Find where the given text appears and provide that cell's center as [x, y] coordinate. 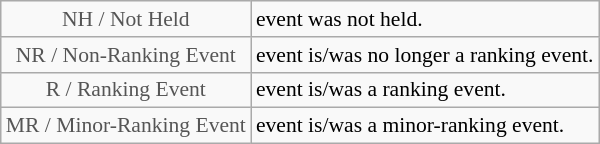
event is/was no longer a ranking event. [425, 55]
event was not held. [425, 19]
event is/was a minor-ranking event. [425, 126]
R / Ranking Event [126, 90]
NR / Non-Ranking Event [126, 55]
MR / Minor-Ranking Event [126, 126]
event is/was a ranking event. [425, 90]
NH / Not Held [126, 19]
